For the text-containing cell, return its midpoint in [x, y] coordinate format. 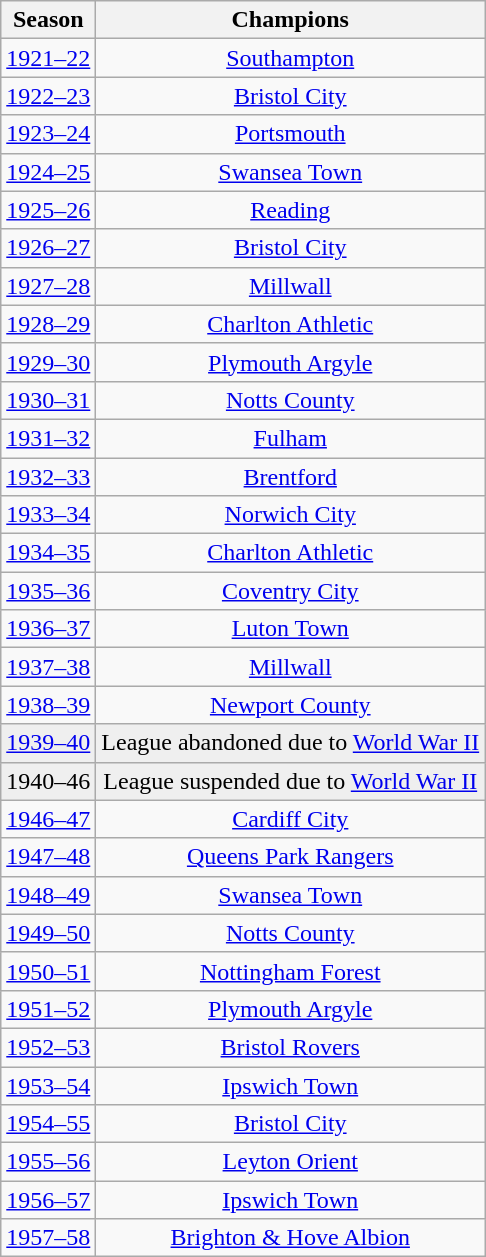
1921–22 [48, 58]
Fulham [290, 438]
1950–51 [48, 971]
Reading [290, 210]
1924–25 [48, 172]
Brighton & Hove Albion [290, 1238]
1932–33 [48, 477]
1934–35 [48, 553]
Luton Town [290, 629]
Portsmouth [290, 134]
1922–23 [48, 96]
League suspended due to World War II [290, 781]
1957–58 [48, 1238]
1938–39 [48, 705]
1925–26 [48, 210]
1930–31 [48, 400]
Brentford [290, 477]
Champions [290, 20]
1951–52 [48, 1009]
1927–28 [48, 286]
1952–53 [48, 1047]
Bristol Rovers [290, 1047]
1933–34 [48, 515]
1940–46 [48, 781]
1947–48 [48, 857]
1923–24 [48, 134]
1937–38 [48, 667]
1946–47 [48, 819]
1954–55 [48, 1124]
1949–50 [48, 933]
1955–56 [48, 1162]
Norwich City [290, 515]
Southampton [290, 58]
1935–36 [48, 591]
Coventry City [290, 591]
1926–27 [48, 248]
1929–30 [48, 362]
Leyton Orient [290, 1162]
Cardiff City [290, 819]
1956–57 [48, 1200]
Queens Park Rangers [290, 857]
Season [48, 20]
1953–54 [48, 1085]
1936–37 [48, 629]
Newport County [290, 705]
Nottingham Forest [290, 971]
1939–40 [48, 743]
League abandoned due to World War II [290, 743]
1931–32 [48, 438]
1928–29 [48, 324]
1948–49 [48, 895]
